Scan for the cell matching the given text and deliver its [x, y] coordinate at center. 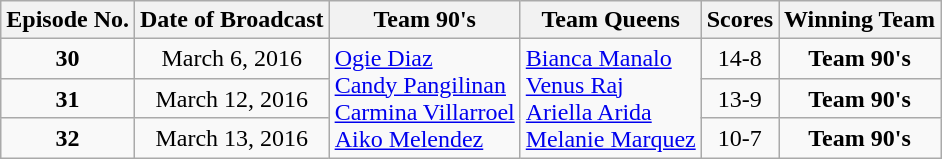
Ogie DiazCandy PangilinanCarmina VillarroelAiko Melendez [424, 98]
31 [68, 98]
14-8 [740, 59]
Bianca ManaloVenus RajAriella AridaMelanie Marquez [610, 98]
30 [68, 59]
Team Queens [610, 20]
March 6, 2016 [232, 59]
Scores [740, 20]
Date of Broadcast [232, 20]
March 13, 2016 [232, 138]
Winning Team [859, 20]
10-7 [740, 138]
Episode No. [68, 20]
13-9 [740, 98]
32 [68, 138]
March 12, 2016 [232, 98]
